Detect which cell encompasses the target text, then output its [X, Y] center coordinate. 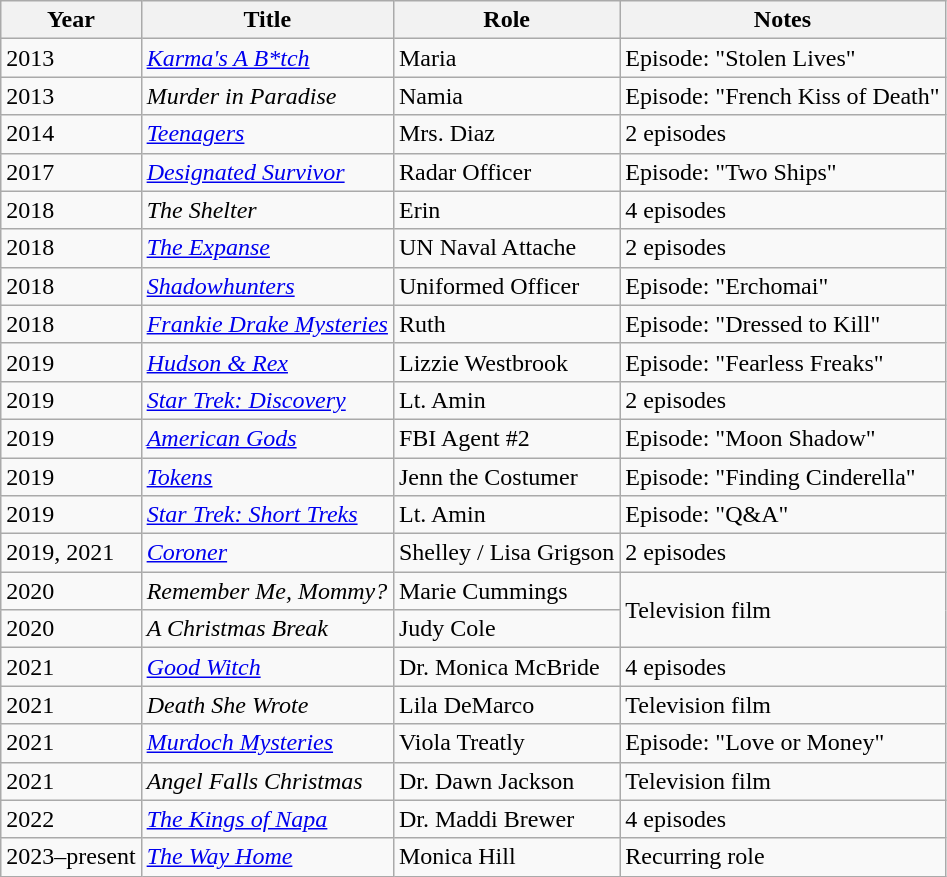
Notes [782, 20]
Ruth [506, 324]
Shelley / Lisa Grigson [506, 553]
The Way Home [267, 857]
Maria [506, 58]
Dr. Dawn Jackson [506, 781]
Frankie Drake Mysteries [267, 324]
Episode: "Fearless Freaks" [782, 362]
2022 [71, 819]
Death She Wrote [267, 705]
Karma's A B*tch [267, 58]
Role [506, 20]
FBI Agent #2 [506, 438]
Namia [506, 96]
The Kings of Napa [267, 819]
American Gods [267, 438]
Marie Cummings [506, 591]
Recurring role [782, 857]
2014 [71, 134]
Remember Me, Mommy? [267, 591]
Star Trek: Discovery [267, 400]
Dr. Monica McBride [506, 667]
Episode: "Finding Cinderella" [782, 477]
Designated Survivor [267, 172]
Judy Cole [506, 629]
Hudson & Rex [267, 362]
Star Trek: Short Treks [267, 515]
2023–present [71, 857]
Episode: "Love or Money" [782, 743]
Viola Treatly [506, 743]
The Expanse [267, 248]
Radar Officer [506, 172]
Episode: "Moon Shadow" [782, 438]
Murdoch Mysteries [267, 743]
Uniformed Officer [506, 286]
Angel Falls Christmas [267, 781]
Episode: "Two Ships" [782, 172]
UN Naval Attache [506, 248]
Shadowhunters [267, 286]
Erin [506, 210]
Episode: "Erchomai" [782, 286]
Good Witch [267, 667]
Episode: "Stolen Lives" [782, 58]
A Christmas Break [267, 629]
Title [267, 20]
The Shelter [267, 210]
Coroner [267, 553]
Tokens [267, 477]
Dr. Maddi Brewer [506, 819]
Year [71, 20]
Lizzie Westbrook [506, 362]
2019, 2021 [71, 553]
Teenagers [267, 134]
2017 [71, 172]
Jenn the Costumer [506, 477]
Murder in Paradise [267, 96]
Monica Hill [506, 857]
Mrs. Diaz [506, 134]
Lila DeMarco [506, 705]
Episode: "Dressed to Kill" [782, 324]
Episode: "Q&A" [782, 515]
Episode: "French Kiss of Death" [782, 96]
